Provide the (x, y) coordinate of the cell's center where the given text is located.  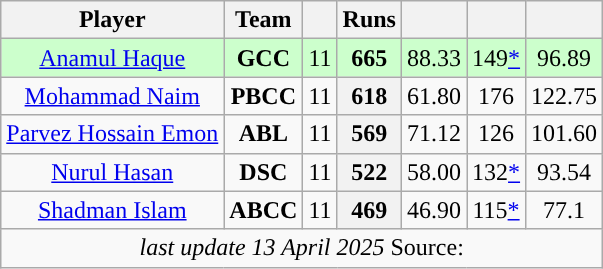
Mohammad Naim (112, 96)
58.00 (434, 172)
132* (496, 172)
GCC (264, 58)
DSC (264, 172)
618 (369, 96)
last update 13 April 2025 Source: (302, 248)
176 (496, 96)
Anamul Haque (112, 58)
149* (496, 58)
665 (369, 58)
Parvez Hossain Emon (112, 134)
122.75 (564, 96)
61.80 (434, 96)
522 (369, 172)
96.89 (564, 58)
Runs (369, 20)
126 (496, 134)
ABCC (264, 210)
PBCC (264, 96)
Nurul Hasan (112, 172)
93.54 (564, 172)
46.90 (434, 210)
88.33 (434, 58)
71.12 (434, 134)
469 (369, 210)
Shadman Islam (112, 210)
115* (496, 210)
Player (112, 20)
77.1 (564, 210)
Team (264, 20)
ABL (264, 134)
569 (369, 134)
101.60 (564, 134)
